Locate the cell with the specified text and output its [x, y] center coordinate. 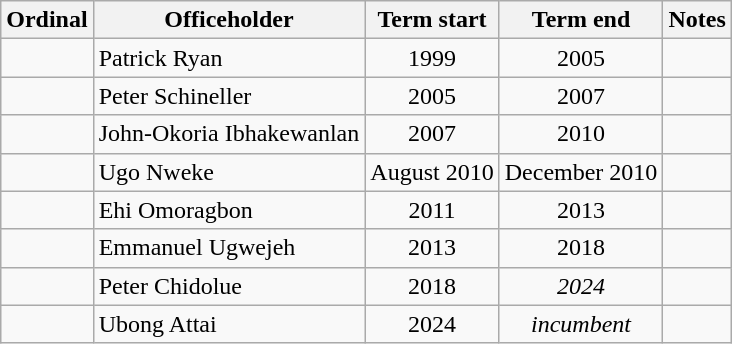
Ugo Nweke [229, 172]
2011 [432, 210]
John-Okoria Ibhakewanlan [229, 134]
Ordinal [47, 20]
Ubong Attai [229, 324]
Term start [432, 20]
Ehi Omoragbon [229, 210]
August 2010 [432, 172]
Notes [697, 20]
December 2010 [581, 172]
1999 [432, 58]
incumbent [581, 324]
Officeholder [229, 20]
Term end [581, 20]
Emmanuel Ugwejeh [229, 248]
Patrick Ryan [229, 58]
Peter Chidolue [229, 286]
2010 [581, 134]
Peter Schineller [229, 96]
